Return (x, y) of the center of cell containing provided text 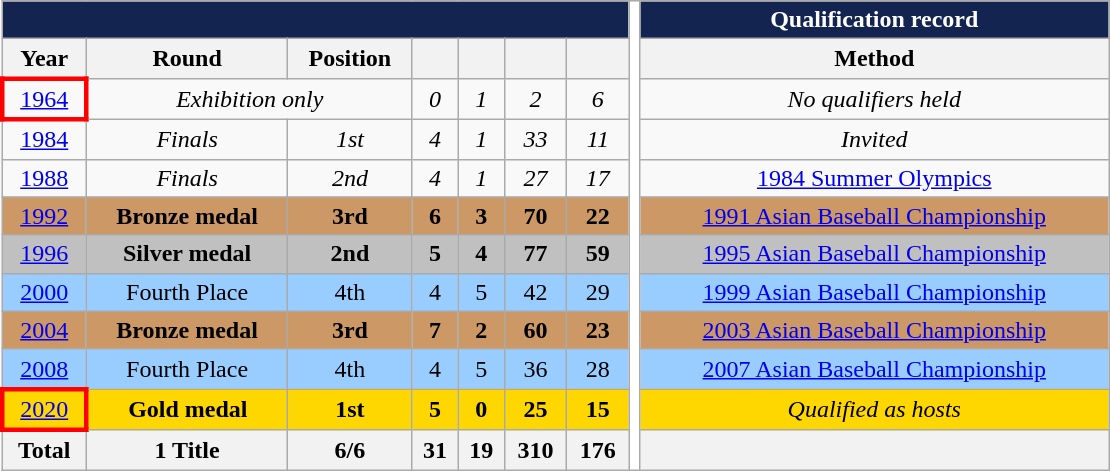
6/6 (350, 450)
7 (435, 330)
Qualification record (874, 20)
Round (187, 59)
2000 (44, 292)
Year (44, 59)
2020 (44, 410)
1995 Asian Baseball Championship (874, 254)
11 (598, 139)
3 (481, 216)
1996 (44, 254)
310 (536, 450)
2008 (44, 369)
28 (598, 369)
1992 (44, 216)
1 Title (187, 450)
70 (536, 216)
1988 (44, 178)
Exhibition only (249, 98)
Silver medal (187, 254)
No qualifiers held (874, 98)
27 (536, 178)
17 (598, 178)
Invited (874, 139)
Method (874, 59)
2004 (44, 330)
1984 Summer Olympics (874, 178)
15 (598, 410)
22 (598, 216)
29 (598, 292)
Position (350, 59)
59 (598, 254)
Qualified as hosts (874, 410)
2003 Asian Baseball Championship (874, 330)
2007 Asian Baseball Championship (874, 369)
1964 (44, 98)
19 (481, 450)
1999 Asian Baseball Championship (874, 292)
42 (536, 292)
1991 Asian Baseball Championship (874, 216)
1984 (44, 139)
36 (536, 369)
Total (44, 450)
60 (536, 330)
77 (536, 254)
23 (598, 330)
31 (435, 450)
Gold medal (187, 410)
25 (536, 410)
176 (598, 450)
33 (536, 139)
